Scan for the cell matching the given text and deliver its [X, Y] coordinate at center. 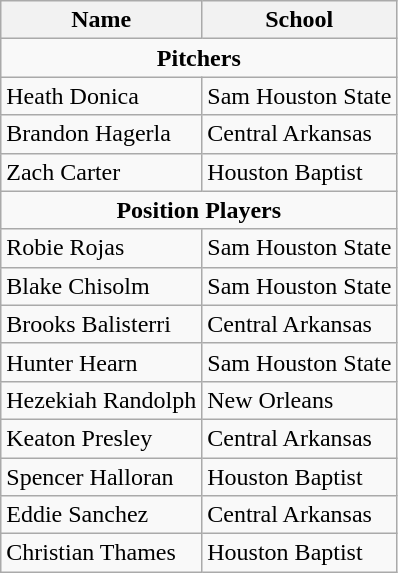
Keaton Presley [102, 438]
Brandon Hagerla [102, 134]
Hezekiah Randolph [102, 400]
Heath Donica [102, 96]
Robie Rojas [102, 248]
Blake Chisolm [102, 286]
Name [102, 20]
Pitchers [199, 58]
Brooks Balisterri [102, 324]
Eddie Sanchez [102, 515]
Hunter Hearn [102, 362]
School [300, 20]
Zach Carter [102, 172]
Position Players [199, 210]
Christian Thames [102, 553]
New Orleans [300, 400]
Spencer Halloran [102, 477]
